Return the [x, y] coordinate for the center point of the cell that contains the specified text.  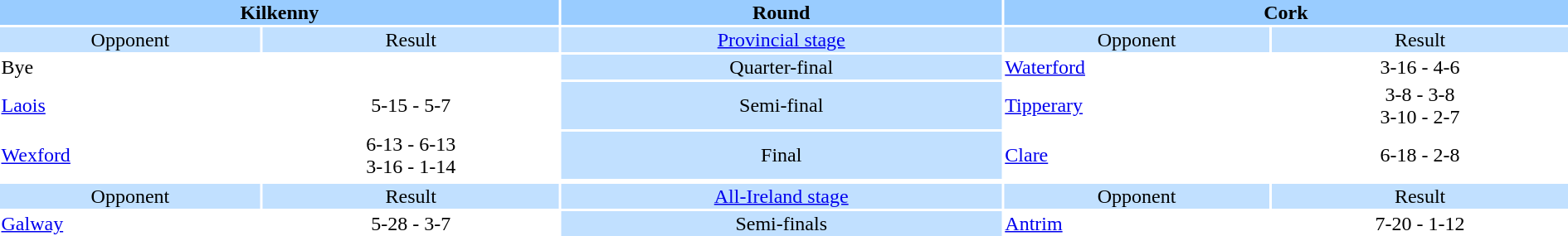
Cork [1286, 12]
Semi-finals [782, 224]
6-18 - 2-8 [1420, 156]
Galway [130, 224]
Tipperary [1137, 106]
7-20 - 1-12 [1420, 224]
Quarter-final [782, 67]
Semi-final [782, 106]
6-13 - 6-133-16 - 1-14 [411, 156]
Antrim [1137, 224]
Kilkenny [280, 12]
Final [782, 156]
Round [782, 12]
Clare [1137, 156]
5-15 - 5-7 [411, 106]
3-8 - 3-83-10 - 2-7 [1420, 106]
Provincial stage [782, 40]
Wexford [130, 156]
3-16 - 4-6 [1420, 67]
5-28 - 3-7 [411, 224]
Bye [130, 67]
All-Ireland stage [782, 196]
Laois [130, 106]
Waterford [1137, 67]
